From the cell containing the given text, extract its center point as [X, Y] coordinate. 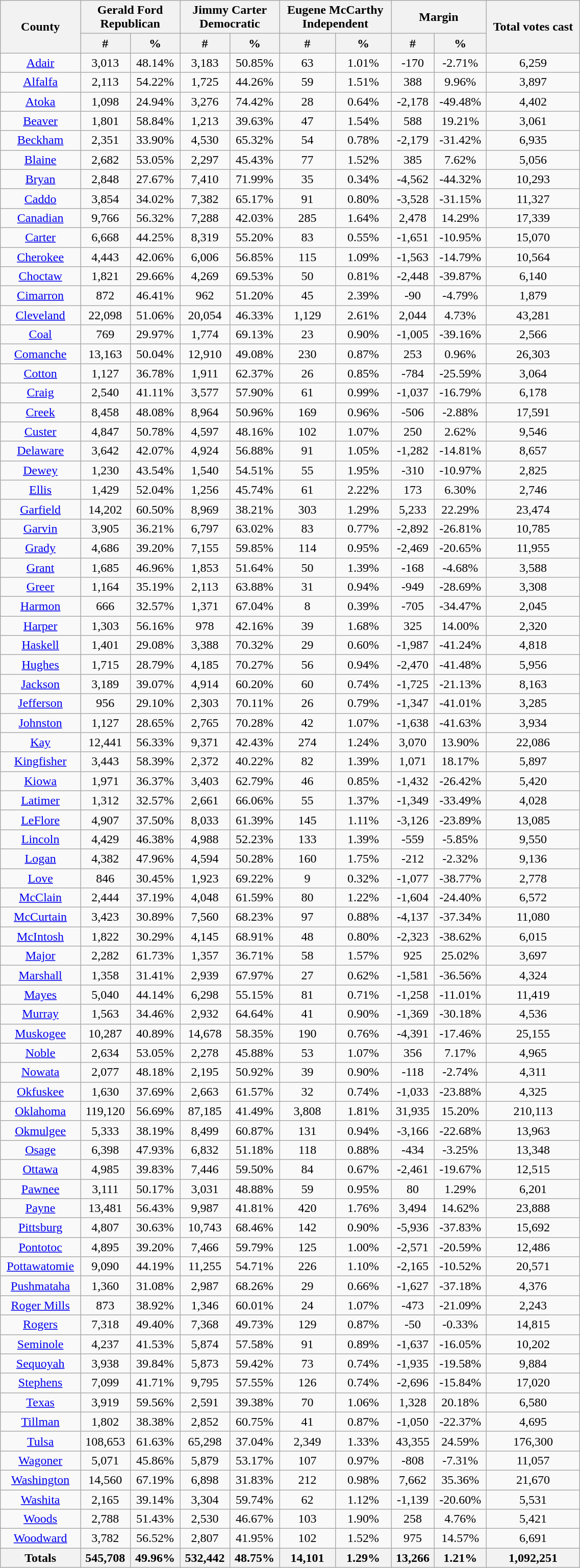
3,854 [106, 198]
1,822 [106, 937]
-1,369 [413, 1014]
1,164 [106, 587]
59.74% [255, 1499]
2,566 [533, 335]
3,934 [533, 723]
2,852 [205, 1422]
97 [307, 917]
Comanche [41, 354]
2,848 [106, 179]
5,333 [106, 1130]
3,061 [533, 121]
142 [307, 1228]
13.90% [460, 742]
190 [307, 1033]
Payne [41, 1208]
8 [307, 606]
54.51% [255, 470]
63 [307, 63]
4,324 [533, 975]
3,782 [106, 1538]
32 [307, 1092]
1,879 [533, 296]
1,540 [205, 470]
23 [307, 335]
1,213 [205, 121]
Okfuskee [41, 1092]
56.43% [155, 1208]
46.38% [155, 839]
-10.97% [460, 470]
212 [307, 1480]
Stephens [41, 1383]
3,642 [106, 451]
-1,282 [413, 451]
59.56% [155, 1402]
Mayes [41, 995]
-1,258 [413, 995]
4,907 [106, 820]
Pontotoc [41, 1247]
29.97% [155, 335]
37.50% [155, 820]
64.64% [255, 1014]
-20.59% [460, 1247]
1,346 [205, 1305]
-1,349 [413, 800]
2,932 [205, 1014]
2.61% [363, 315]
5,420 [533, 781]
11,057 [533, 1460]
-19.67% [460, 1169]
Creek [41, 412]
-38.77% [460, 878]
43,355 [413, 1441]
0.79% [363, 703]
51.20% [255, 296]
5,233 [413, 509]
2,807 [205, 1538]
588 [413, 121]
59.79% [255, 1247]
-37.83% [460, 1228]
-1,037 [413, 393]
8,163 [533, 684]
6,691 [533, 1538]
Haskell [41, 645]
11,955 [533, 548]
3,588 [533, 568]
31.41% [155, 975]
4,048 [205, 898]
-1,638 [413, 723]
-2.88% [460, 412]
2,195 [205, 1072]
1,801 [106, 121]
68.26% [255, 1286]
253 [413, 354]
4,311 [533, 1072]
48.88% [255, 1189]
39.63% [255, 121]
69.53% [255, 276]
5,071 [106, 1460]
Blaine [41, 160]
4,686 [106, 548]
31.83% [255, 1480]
-2,892 [413, 528]
8,319 [205, 237]
1.68% [363, 626]
Rogers [41, 1325]
2,478 [413, 218]
56.52% [155, 1538]
19.21% [460, 121]
388 [413, 82]
49.40% [155, 1325]
3,189 [106, 684]
3,276 [205, 102]
Harmon [41, 606]
3,808 [307, 1111]
1,098 [106, 102]
41.49% [255, 1111]
67.04% [255, 606]
Grady [41, 548]
1.01% [363, 63]
3,064 [533, 373]
7,288 [205, 218]
24 [307, 1305]
4.76% [460, 1519]
-21.09% [460, 1305]
30.63% [155, 1228]
2,661 [205, 800]
87,185 [205, 1111]
50.17% [155, 1189]
82 [307, 762]
1.75% [363, 858]
Carter [41, 237]
133 [307, 839]
6,580 [533, 1402]
0.97% [363, 1460]
3,443 [106, 762]
25,155 [533, 1033]
4,988 [205, 839]
-41.01% [460, 703]
41.95% [255, 1538]
Canadian [41, 218]
Eugene McCarthyIndependent [336, 17]
48 [307, 937]
-2.32% [460, 858]
84 [307, 1169]
39.14% [155, 1499]
1,563 [106, 1014]
1.06% [363, 1402]
6,797 [205, 528]
45.88% [255, 1053]
55.15% [255, 995]
23,474 [533, 509]
5,874 [205, 1344]
4,924 [205, 451]
54.22% [155, 82]
4,376 [533, 1286]
Jimmy CarterDemocratic [230, 17]
1.37% [363, 800]
10,743 [205, 1228]
0.55% [363, 237]
Love [41, 878]
37.04% [255, 1441]
59.50% [255, 1169]
-23.88% [460, 1092]
145 [307, 820]
Tulsa [41, 1441]
37.69% [155, 1092]
14.29% [460, 218]
-14.81% [460, 451]
-31.42% [460, 140]
County [41, 27]
63.88% [255, 587]
59.42% [255, 1363]
Beaver [41, 121]
-4,137 [413, 917]
50.04% [155, 354]
0.77% [363, 528]
-14.79% [460, 257]
56.85% [255, 257]
13,085 [533, 820]
-1,432 [413, 781]
17,339 [533, 218]
3,494 [413, 1208]
1,429 [106, 490]
1,802 [106, 1422]
0.89% [363, 1344]
62 [307, 1499]
0.81% [363, 276]
38.92% [155, 1305]
-2,696 [413, 1383]
-41.63% [460, 723]
1.64% [363, 218]
70.32% [255, 645]
4,402 [533, 102]
7,155 [205, 548]
52.04% [155, 490]
Okmulgee [41, 1130]
385 [413, 160]
10,785 [533, 528]
6,935 [533, 140]
1.33% [363, 1441]
15.20% [460, 1111]
0.32% [363, 878]
-7.31% [460, 1460]
4,443 [106, 257]
Kiowa [41, 781]
9,795 [205, 1383]
37.19% [155, 898]
-2,323 [413, 937]
34.46% [155, 1014]
2,165 [106, 1499]
0.67% [363, 1169]
226 [307, 1267]
11,327 [533, 198]
Roger Mills [41, 1305]
55.20% [255, 237]
6,572 [533, 898]
-1,347 [413, 703]
2,746 [533, 490]
0.99% [363, 393]
-39.87% [460, 276]
2,320 [533, 626]
61.73% [155, 956]
-1,005 [413, 335]
0.34% [363, 179]
Woods [41, 1519]
-1,651 [413, 237]
7,099 [106, 1383]
Pittsburg [41, 1228]
-212 [413, 858]
-1,050 [413, 1422]
8,964 [205, 412]
47.96% [155, 858]
3,304 [205, 1499]
1.81% [363, 1111]
108,653 [106, 1441]
119,120 [106, 1111]
3,031 [205, 1189]
69.13% [255, 335]
-26.81% [460, 528]
14,678 [205, 1033]
4,145 [205, 937]
17,591 [533, 412]
-22.37% [460, 1422]
129 [307, 1325]
48.75% [255, 1558]
57.90% [255, 393]
0.60% [363, 645]
40.89% [155, 1033]
-17.46% [460, 1033]
44.25% [155, 237]
53.17% [255, 1460]
2,282 [106, 956]
42.07% [155, 451]
1.76% [363, 1208]
126 [307, 1383]
-559 [413, 839]
34.02% [155, 198]
258 [413, 1519]
3,905 [106, 528]
Atoka [41, 102]
2.62% [460, 432]
27.67% [155, 179]
160 [307, 858]
15,070 [533, 237]
-2,470 [413, 665]
1,092,251 [533, 1558]
Oklahoma [41, 1111]
-31.15% [460, 198]
2,297 [205, 160]
1,256 [205, 490]
65.17% [255, 198]
56.32% [155, 218]
-15.84% [460, 1383]
769 [106, 335]
Latimer [41, 800]
4,597 [205, 432]
-1,725 [413, 684]
9,546 [533, 432]
-37.18% [460, 1286]
545,708 [106, 1558]
7.17% [460, 1053]
2,243 [533, 1305]
Marshall [41, 975]
81 [307, 995]
2,663 [205, 1092]
Dewey [41, 470]
66.06% [255, 800]
0.39% [363, 606]
1,725 [205, 82]
Cleveland [41, 315]
1,303 [106, 626]
-1,563 [413, 257]
5,879 [205, 1460]
0.98% [363, 1480]
31,935 [413, 1111]
Garvin [41, 528]
56.33% [155, 742]
51.06% [155, 315]
1.05% [363, 451]
7,466 [205, 1247]
Coal [41, 335]
-2,178 [413, 102]
48.08% [155, 412]
7,382 [205, 198]
47 [307, 121]
61.63% [155, 1441]
7,446 [205, 1169]
4,237 [106, 1344]
3,577 [205, 393]
20,571 [533, 1267]
-2,448 [413, 276]
1.12% [363, 1499]
45 [307, 296]
-11.01% [460, 995]
21,670 [533, 1480]
3,183 [205, 63]
1,774 [205, 335]
846 [106, 878]
2,351 [106, 140]
28 [307, 102]
14,560 [106, 1480]
250 [413, 432]
872 [106, 296]
71.99% [255, 179]
4.73% [460, 315]
4,914 [205, 684]
50.78% [155, 432]
33.90% [155, 140]
-3,126 [413, 820]
4,536 [533, 1014]
LeFlore [41, 820]
2,825 [533, 470]
Pottawatomie [41, 1267]
27 [307, 975]
31 [307, 587]
68.91% [255, 937]
285 [307, 218]
2,278 [205, 1053]
29.66% [155, 276]
Alfalfa [41, 82]
2,444 [106, 898]
2,044 [413, 315]
-34.47% [460, 606]
-25.59% [460, 373]
-1,581 [413, 975]
8,499 [205, 1130]
51.64% [255, 568]
5,873 [205, 1363]
2,765 [205, 723]
1,401 [106, 645]
-168 [413, 568]
2,540 [106, 393]
1,357 [205, 956]
1.51% [363, 82]
-2,461 [413, 1169]
-5,936 [413, 1228]
58.84% [155, 121]
6,668 [106, 237]
4,807 [106, 1228]
6,015 [533, 937]
9,987 [205, 1208]
2,778 [533, 878]
12,486 [533, 1247]
-24.40% [460, 898]
6,201 [533, 1189]
9,136 [533, 858]
6,832 [205, 1150]
978 [205, 626]
2,939 [205, 975]
6,898 [205, 1480]
22,098 [106, 315]
-310 [413, 470]
31.08% [155, 1286]
173 [413, 490]
39.83% [155, 1169]
9,090 [106, 1267]
-41.24% [460, 645]
9,371 [205, 742]
1.10% [363, 1267]
10,293 [533, 179]
-705 [413, 606]
-2,165 [413, 1267]
3,403 [205, 781]
17,020 [533, 1383]
4,325 [533, 1092]
Caddo [41, 198]
2,045 [533, 606]
8,458 [106, 412]
873 [106, 1305]
48.16% [255, 432]
45.86% [155, 1460]
68.23% [255, 917]
4,818 [533, 645]
42.03% [255, 218]
30.45% [155, 878]
50.85% [255, 63]
70.28% [255, 723]
975 [413, 1538]
-473 [413, 1305]
49.08% [255, 354]
74.42% [255, 102]
1,685 [106, 568]
12,441 [106, 742]
6.30% [460, 490]
70 [307, 1402]
77 [307, 160]
5,897 [533, 762]
50.96% [255, 412]
-22.68% [460, 1130]
125 [307, 1247]
2,788 [106, 1519]
35.36% [460, 1480]
176,300 [533, 1441]
42 [307, 723]
Greer [41, 587]
-949 [413, 587]
7,318 [106, 1325]
46.33% [255, 315]
1,312 [106, 800]
-3,528 [413, 198]
3,070 [413, 742]
-39.16% [460, 335]
4,028 [533, 800]
2,530 [205, 1519]
45.74% [255, 490]
Margin [439, 17]
-506 [413, 412]
-2,469 [413, 548]
3,111 [106, 1189]
-1,935 [413, 1363]
9,550 [533, 839]
107 [307, 1460]
274 [307, 742]
3,423 [106, 917]
-2.71% [460, 63]
58 [307, 956]
30.29% [155, 937]
4,895 [106, 1247]
49.96% [155, 1558]
0.76% [363, 1033]
230 [307, 354]
Osage [41, 1150]
8,033 [205, 820]
3,388 [205, 645]
Adair [41, 63]
44.14% [155, 995]
1,358 [106, 975]
57.55% [255, 1383]
Jackson [41, 684]
-33.49% [460, 800]
73 [307, 1363]
-784 [413, 373]
115 [307, 257]
-21.13% [460, 684]
46.67% [255, 1519]
51.43% [155, 1519]
1,630 [106, 1092]
1,911 [205, 373]
14.62% [460, 1208]
6,006 [205, 257]
46 [307, 781]
51.18% [255, 1150]
69.22% [255, 878]
36.37% [155, 781]
1.54% [363, 121]
2,987 [205, 1286]
Cotton [41, 373]
61.59% [255, 898]
2,682 [106, 160]
-5.85% [460, 839]
4,985 [106, 1169]
36.71% [255, 956]
1.09% [363, 257]
9 [307, 878]
56.69% [155, 1111]
13,266 [413, 1558]
-10.52% [460, 1267]
41.11% [155, 393]
41.71% [155, 1383]
60.20% [255, 684]
6,140 [533, 276]
0.66% [363, 1286]
4,847 [106, 432]
-20.60% [460, 1499]
5,056 [533, 160]
Grant [41, 568]
14,101 [307, 1558]
67.97% [255, 975]
McClain [41, 898]
11,255 [205, 1267]
3,697 [533, 956]
22.29% [460, 509]
50.92% [255, 1072]
532,442 [205, 1558]
14,815 [533, 1325]
-1,033 [413, 1092]
38.21% [255, 509]
9,884 [533, 1363]
47.93% [155, 1150]
60 [307, 684]
Hughes [41, 665]
62.37% [255, 373]
Totals [41, 1558]
2,372 [205, 762]
14.00% [460, 626]
1.24% [363, 742]
25.02% [460, 956]
5,040 [106, 995]
7.62% [460, 160]
Garfield [41, 509]
28.65% [155, 723]
325 [413, 626]
7,368 [205, 1325]
Ottawa [41, 1169]
3,308 [533, 587]
-2,571 [413, 1247]
118 [307, 1150]
-0.33% [460, 1325]
44.19% [155, 1267]
-1,627 [413, 1286]
12,515 [533, 1169]
39.07% [155, 684]
11,419 [533, 995]
4,594 [205, 858]
28.79% [155, 665]
Choctaw [41, 276]
4,382 [106, 858]
41.53% [155, 1344]
-2.74% [460, 1072]
43.54% [155, 470]
Washington [41, 1480]
45.43% [255, 160]
20.18% [460, 1402]
Wagoner [41, 1460]
8,657 [533, 451]
3,919 [106, 1402]
McCurtain [41, 917]
-20.65% [460, 548]
1,923 [205, 878]
114 [307, 548]
10,564 [533, 257]
58.39% [155, 762]
1.57% [363, 956]
60.01% [255, 1305]
62.79% [255, 781]
McIntosh [41, 937]
42.16% [255, 626]
1,328 [413, 1402]
13,963 [533, 1130]
-4.79% [460, 296]
4,965 [533, 1053]
4,530 [205, 140]
60.87% [255, 1130]
Bryan [41, 179]
Total votes cast [533, 27]
43,281 [533, 315]
-1,139 [413, 1499]
Woodward [41, 1538]
-170 [413, 63]
Kay [41, 742]
39.38% [255, 1402]
5,421 [533, 1519]
58.35% [255, 1033]
1,230 [106, 470]
2,303 [205, 703]
10,287 [106, 1033]
38.38% [155, 1422]
Delaware [41, 451]
103 [307, 1519]
1.90% [363, 1519]
1,071 [413, 762]
65.32% [255, 140]
1,853 [205, 568]
1.00% [363, 1247]
4,185 [205, 665]
5,956 [533, 665]
Johnston [41, 723]
Noble [41, 1053]
13,481 [106, 1208]
13,163 [106, 354]
0.71% [363, 995]
14,202 [106, 509]
-3.25% [460, 1150]
60.75% [255, 1422]
Seminole [41, 1344]
41.81% [255, 1208]
2.22% [363, 490]
356 [413, 1053]
-16.79% [460, 393]
1.22% [363, 898]
Sequoyah [41, 1363]
Harper [41, 626]
15,692 [533, 1228]
-37.34% [460, 917]
210,113 [533, 1111]
7,410 [205, 179]
54.71% [255, 1267]
53 [307, 1053]
-44.32% [460, 179]
2.39% [363, 296]
0.64% [363, 102]
-30.18% [460, 1014]
38.19% [155, 1130]
-434 [413, 1150]
3,938 [106, 1363]
-28.69% [460, 587]
1,715 [106, 665]
35 [307, 179]
-2,179 [413, 140]
46.41% [155, 296]
-1,077 [413, 878]
-4,562 [413, 179]
-3,166 [413, 1130]
29.08% [155, 645]
44.26% [255, 82]
56.16% [155, 626]
1,129 [307, 315]
Major [41, 956]
5,531 [533, 1499]
-38.62% [460, 937]
4,695 [533, 1422]
13,348 [533, 1150]
169 [307, 412]
Murray [41, 1014]
10,202 [533, 1344]
Ellis [41, 490]
-4,391 [413, 1033]
14.57% [460, 1538]
Muskogee [41, 1033]
70.27% [255, 665]
-90 [413, 296]
36.21% [155, 528]
61.39% [255, 820]
-1,604 [413, 898]
39.84% [155, 1363]
9.96% [460, 82]
12,910 [205, 354]
Nowata [41, 1072]
8,969 [205, 509]
1,371 [205, 606]
52.23% [255, 839]
22,086 [533, 742]
6,178 [533, 393]
4,429 [106, 839]
Craig [41, 393]
6,398 [106, 1150]
67.19% [155, 1480]
61.57% [255, 1092]
42.43% [255, 742]
3,897 [533, 82]
46.96% [155, 568]
Custer [41, 432]
23,888 [533, 1208]
0.62% [363, 975]
Texas [41, 1402]
42.06% [155, 257]
18.17% [460, 762]
Washita [41, 1499]
-118 [413, 1072]
-49.48% [460, 102]
2,634 [106, 1053]
9,766 [106, 218]
-808 [413, 1460]
-26.42% [460, 781]
57.58% [255, 1344]
0.78% [363, 140]
-36.56% [460, 975]
48.18% [155, 1072]
2,591 [205, 1402]
6,298 [205, 995]
24.94% [155, 102]
-1,987 [413, 645]
1,821 [106, 276]
Jefferson [41, 703]
7,560 [205, 917]
7,662 [413, 1480]
Lincoln [41, 839]
303 [307, 509]
48.14% [155, 63]
6,259 [533, 63]
30.89% [155, 917]
-50 [413, 1325]
26,303 [533, 354]
Gerald FordRepublican [131, 17]
49.73% [255, 1325]
1.21% [460, 1558]
1,360 [106, 1286]
11,080 [533, 917]
1.11% [363, 820]
962 [205, 296]
Pushmataha [41, 1286]
24.59% [460, 1441]
925 [413, 956]
59.85% [255, 548]
420 [307, 1208]
666 [106, 606]
35.19% [155, 587]
Cimarron [41, 296]
2,077 [106, 1072]
Tillman [41, 1422]
50.28% [255, 858]
1.95% [363, 470]
56 [307, 665]
-19.58% [460, 1363]
Kingfisher [41, 762]
70.11% [255, 703]
4,269 [205, 276]
Logan [41, 858]
20,054 [205, 315]
36.78% [155, 373]
1,971 [106, 781]
40.22% [255, 762]
3,013 [106, 63]
65,298 [205, 1441]
60.50% [155, 509]
131 [307, 1130]
3,285 [533, 703]
Beckham [41, 140]
56.88% [255, 451]
2,349 [307, 1441]
-23.89% [460, 820]
63.02% [255, 528]
-41.48% [460, 665]
29.10% [155, 703]
-1,637 [413, 1344]
-4.68% [460, 568]
-16.05% [460, 1344]
-10.95% [460, 237]
Pawnee [41, 1189]
Cherokee [41, 257]
68.46% [255, 1228]
54 [307, 140]
956 [106, 703]
